Locate the cell with the specified text and output its [X, Y] center coordinate. 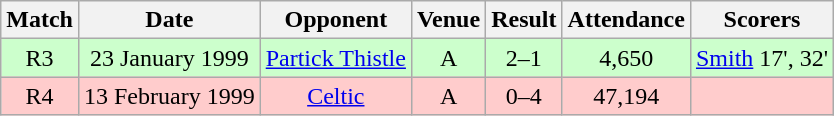
Celtic [336, 96]
Result [524, 20]
Venue [448, 20]
Match [40, 20]
Date [169, 20]
Scorers [762, 20]
Smith 17', 32' [762, 58]
R4 [40, 96]
R3 [40, 58]
Attendance [626, 20]
Partick Thistle [336, 58]
Opponent [336, 20]
0–4 [524, 96]
13 February 1999 [169, 96]
23 January 1999 [169, 58]
4,650 [626, 58]
47,194 [626, 96]
2–1 [524, 58]
